For the text-containing cell, return its midpoint in (x, y) coordinate format. 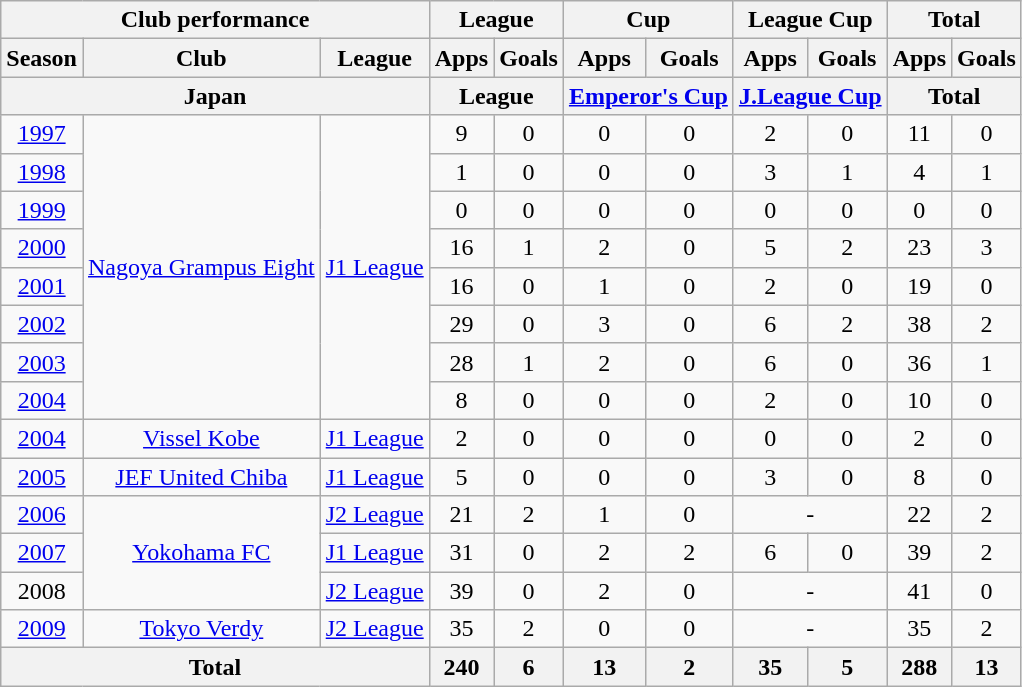
Club performance (215, 20)
1997 (42, 134)
2006 (42, 515)
Yokohama FC (201, 553)
Japan (215, 96)
Season (42, 58)
10 (919, 400)
Emperor's Cup (648, 96)
2007 (42, 553)
29 (461, 324)
21 (461, 515)
23 (919, 248)
Vissel Kobe (201, 438)
9 (461, 134)
Cup (648, 20)
31 (461, 553)
1999 (42, 210)
11 (919, 134)
19 (919, 286)
2009 (42, 629)
36 (919, 362)
Club (201, 58)
38 (919, 324)
2001 (42, 286)
28 (461, 362)
1998 (42, 172)
JEF United Chiba (201, 477)
240 (461, 667)
2008 (42, 591)
2002 (42, 324)
22 (919, 515)
2000 (42, 248)
Nagoya Grampus Eight (201, 267)
2003 (42, 362)
2005 (42, 477)
League Cup (810, 20)
4 (919, 172)
J.League Cup (810, 96)
Tokyo Verdy (201, 629)
288 (919, 667)
41 (919, 591)
